Provide the (x, y) coordinate of the cell's center where the given text is located.  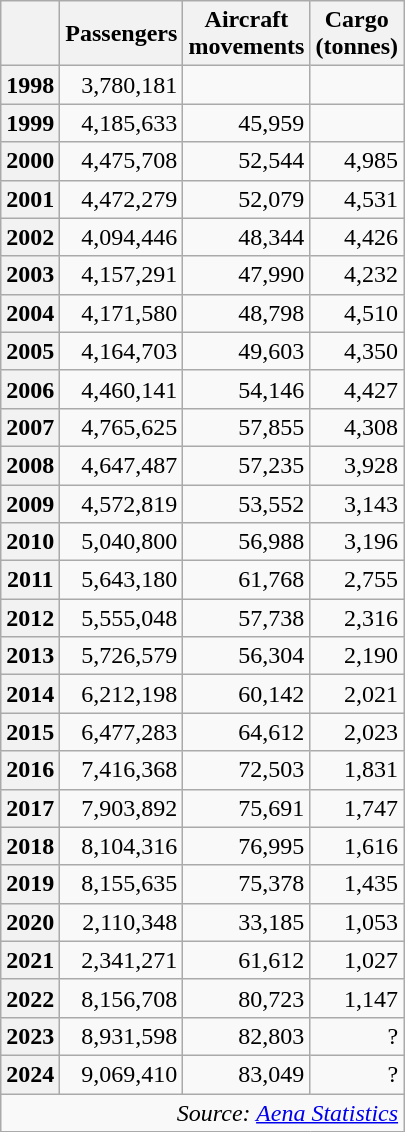
4,232 (357, 275)
4,308 (357, 427)
52,079 (246, 199)
4,475,708 (122, 161)
4,985 (357, 161)
75,691 (246, 808)
61,612 (246, 960)
2016 (30, 770)
1,027 (357, 960)
57,235 (246, 465)
2017 (30, 808)
8,931,598 (122, 1036)
2002 (30, 237)
3,196 (357, 542)
2020 (30, 922)
76,995 (246, 846)
2019 (30, 884)
2,021 (357, 694)
60,142 (246, 694)
6,212,198 (122, 694)
57,738 (246, 618)
5,643,180 (122, 580)
2,190 (357, 656)
1,616 (357, 846)
49,603 (246, 351)
4,427 (357, 389)
53,552 (246, 503)
56,304 (246, 656)
9,069,410 (122, 1074)
2021 (30, 960)
83,049 (246, 1074)
2004 (30, 313)
64,612 (246, 732)
54,146 (246, 389)
4,510 (357, 313)
4,350 (357, 351)
1999 (30, 123)
8,156,708 (122, 998)
6,477,283 (122, 732)
48,344 (246, 237)
45,959 (246, 123)
56,988 (246, 542)
Source: Aena Statistics (202, 1113)
61,768 (246, 580)
2001 (30, 199)
57,855 (246, 427)
8,155,635 (122, 884)
4,164,703 (122, 351)
2014 (30, 694)
1998 (30, 85)
5,555,048 (122, 618)
33,185 (246, 922)
75,378 (246, 884)
2022 (30, 998)
4,460,141 (122, 389)
2018 (30, 846)
4,171,580 (122, 313)
5,040,800 (122, 542)
2,316 (357, 618)
2006 (30, 389)
3,143 (357, 503)
48,798 (246, 313)
4,531 (357, 199)
2000 (30, 161)
2013 (30, 656)
4,572,819 (122, 503)
4,185,633 (122, 123)
Cargo (tonnes) (357, 34)
4,426 (357, 237)
4,765,625 (122, 427)
Aircraft movements (246, 34)
2,023 (357, 732)
2012 (30, 618)
2005 (30, 351)
7,416,368 (122, 770)
2,110,348 (122, 922)
2024 (30, 1074)
2011 (30, 580)
82,803 (246, 1036)
2003 (30, 275)
4,472,279 (122, 199)
2,341,271 (122, 960)
1,747 (357, 808)
Passengers (122, 34)
2009 (30, 503)
4,647,487 (122, 465)
1,435 (357, 884)
72,503 (246, 770)
3,928 (357, 465)
5,726,579 (122, 656)
2007 (30, 427)
2015 (30, 732)
80,723 (246, 998)
2,755 (357, 580)
3,780,181 (122, 85)
7,903,892 (122, 808)
2023 (30, 1036)
2010 (30, 542)
4,157,291 (122, 275)
1,831 (357, 770)
8,104,316 (122, 846)
1,053 (357, 922)
4,094,446 (122, 237)
47,990 (246, 275)
2008 (30, 465)
52,544 (246, 161)
1,147 (357, 998)
